Identify which cell holds the provided text, then report its (x, y) central coordinate. 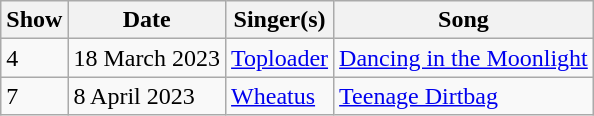
18 March 2023 (147, 58)
Date (147, 20)
7 (34, 96)
Dancing in the Moonlight (464, 58)
Song (464, 20)
Teenage Dirtbag (464, 96)
4 (34, 58)
Singer(s) (280, 20)
8 April 2023 (147, 96)
Wheatus (280, 96)
Show (34, 20)
Toploader (280, 58)
